Find where the given text appears and provide that cell's center as (X, Y) coordinate. 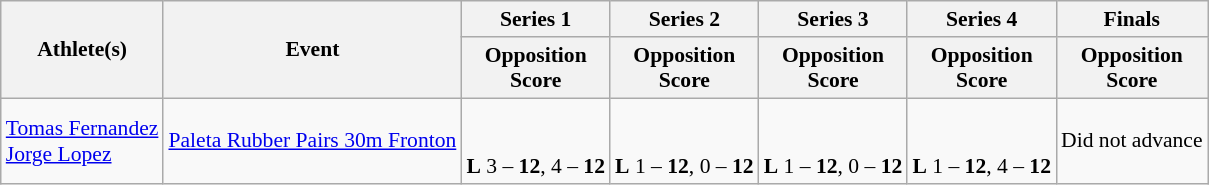
Athlete(s) (82, 50)
Tomas FernandezJorge Lopez (82, 142)
Event (312, 50)
Series 4 (982, 19)
Series 1 (536, 19)
L 1 – 12, 4 – 12 (982, 142)
Paleta Rubber Pairs 30m Fronton (312, 142)
Did not advance (1132, 142)
Series 3 (834, 19)
Finals (1132, 19)
Series 2 (684, 19)
L 3 – 12, 4 – 12 (536, 142)
